Return the [x, y] coordinate for the center point of the cell that contains the specified text.  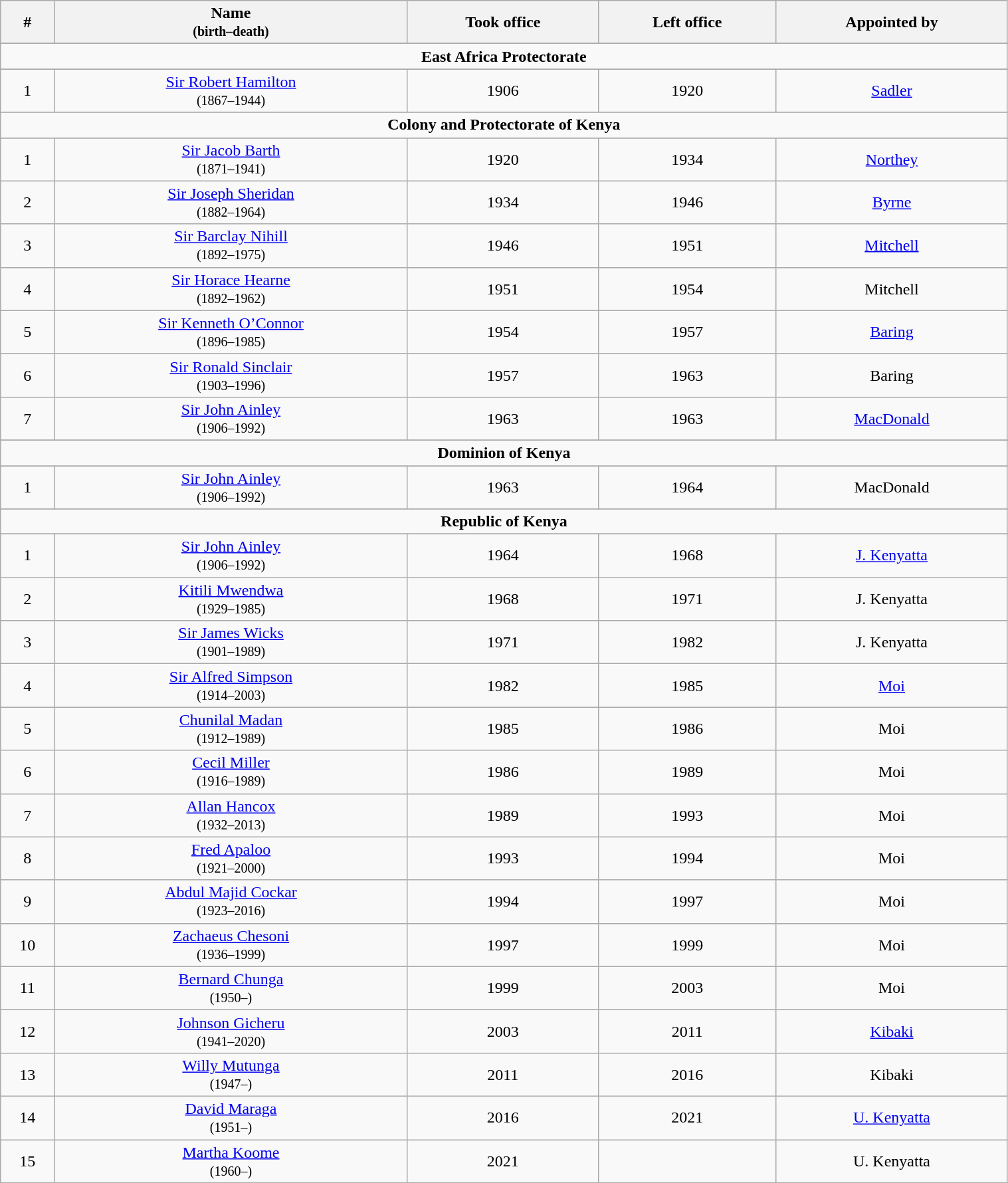
9 [28, 901]
11 [28, 988]
Sir Barclay Nihill(1892–1975) [231, 246]
Sir Ronald Sinclair(1903–1996) [231, 375]
Allan Hancox(1932–2013) [231, 815]
Chunilal Madan(1912–1989) [231, 728]
8 [28, 859]
Sir Horace Hearne(1892–1962) [231, 288]
12 [28, 1031]
14 [28, 1118]
Willy Mutunga(1947–) [231, 1074]
Northey [892, 160]
Left office [687, 23]
Sir Robert Hamilton(1867–1944) [231, 90]
Sir Jacob Barth(1871–1941) [231, 160]
Bernard Chunga(1950–) [231, 988]
Colony and Protectorate of Kenya [504, 125]
Sir Joseph Sheridan(1882–1964) [231, 202]
Fred Apaloo(1921–2000) [231, 859]
Sadler [892, 90]
Sir James Wicks(1901–1989) [231, 642]
Johnson Gicheru(1941–2020) [231, 1031]
1906 [502, 90]
Byrne [892, 202]
Appointed by [892, 23]
Sir Kenneth O’Connor(1896–1985) [231, 332]
# [28, 23]
Took office [502, 23]
Name(birth–death) [231, 23]
Cecil Miller(1916–1989) [231, 772]
Martha Koome(1960–) [231, 1160]
Sir Alfred Simpson(1914–2003) [231, 686]
13 [28, 1074]
15 [28, 1160]
Kitili Mwendwa(1929–1985) [231, 599]
David Maraga(1951–) [231, 1118]
Republic of Kenya [504, 522]
Dominion of Kenya [504, 453]
Abdul Majid Cockar(1923–2016) [231, 901]
East Africa Protectorate [504, 56]
Zachaeus Chesoni(1936–1999) [231, 945]
10 [28, 945]
